For the text-containing cell, return its midpoint in [x, y] coordinate format. 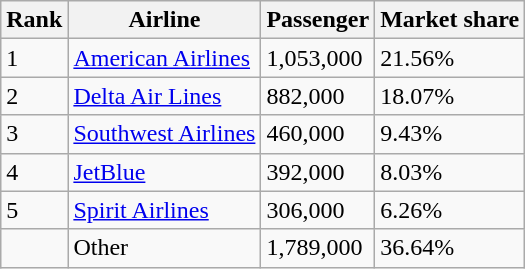
882,000 [318, 96]
Delta Air Lines [164, 96]
Market share [450, 20]
Other [164, 248]
5 [34, 210]
Passenger [318, 20]
9.43% [450, 134]
2 [34, 96]
36.64% [450, 248]
1,789,000 [318, 248]
18.07% [450, 96]
6.26% [450, 210]
1,053,000 [318, 58]
Airline [164, 20]
Southwest Airlines [164, 134]
8.03% [450, 172]
306,000 [318, 210]
460,000 [318, 134]
American Airlines [164, 58]
JetBlue [164, 172]
1 [34, 58]
3 [34, 134]
21.56% [450, 58]
Spirit Airlines [164, 210]
4 [34, 172]
392,000 [318, 172]
Rank [34, 20]
